Identify which cell holds the provided text, then report its (X, Y) central coordinate. 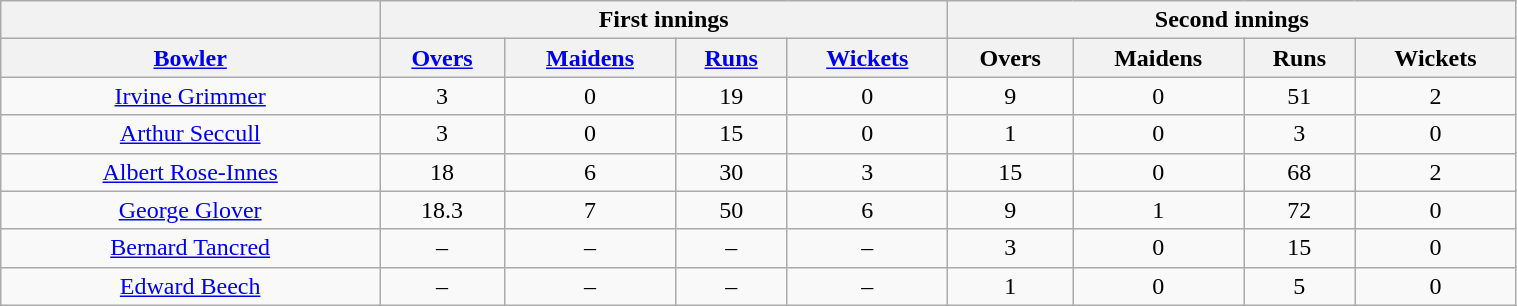
30 (732, 172)
51 (1300, 96)
Arthur Seccull (190, 134)
68 (1300, 172)
72 (1300, 210)
Albert Rose-Innes (190, 172)
Edward Beech (190, 286)
George Glover (190, 210)
First innings (664, 20)
Irvine Grimmer (190, 96)
Bowler (190, 58)
19 (732, 96)
5 (1300, 286)
Bernard Tancred (190, 248)
7 (590, 210)
50 (732, 210)
18.3 (442, 210)
18 (442, 172)
Second innings (1232, 20)
